Provide the [x, y] coordinate of the cell's center where the given text is located.  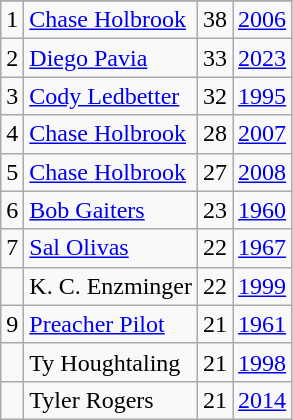
1961 [262, 324]
2023 [262, 58]
Cody Ledbetter [111, 96]
7 [12, 248]
Tyler Rogers [111, 400]
Bob Gaiters [111, 210]
32 [216, 96]
38 [216, 20]
Sal Olivas [111, 248]
1967 [262, 248]
2007 [262, 134]
Ty Houghtaling [111, 362]
2 [12, 58]
3 [12, 96]
23 [216, 210]
5 [12, 172]
4 [12, 134]
2006 [262, 20]
K. C. Enzminger [111, 286]
Preacher Pilot [111, 324]
Diego Pavia [111, 58]
1999 [262, 286]
1995 [262, 96]
1998 [262, 362]
6 [12, 210]
28 [216, 134]
27 [216, 172]
9 [12, 324]
2008 [262, 172]
2014 [262, 400]
1 [12, 20]
1960 [262, 210]
33 [216, 58]
